Return the (x, y) coordinate for the center point of the cell that contains the specified text.  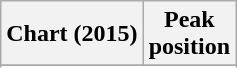
Peakposition (189, 34)
Chart (2015) (72, 34)
